Detect which cell encompasses the target text, then output its (X, Y) center coordinate. 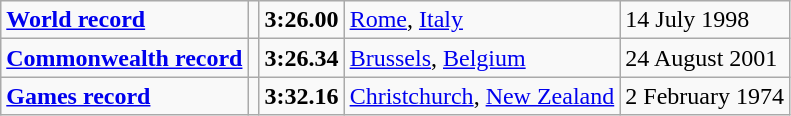
3:32.16 (302, 96)
Games record (124, 96)
3:26.34 (302, 58)
14 July 1998 (705, 20)
World record (124, 20)
Commonwealth record (124, 58)
2 February 1974 (705, 96)
Christchurch, New Zealand (482, 96)
3:26.00 (302, 20)
24 August 2001 (705, 58)
Rome, Italy (482, 20)
Brussels, Belgium (482, 58)
